Determine the [x, y] coordinate at the center of the cell enclosing the given text.  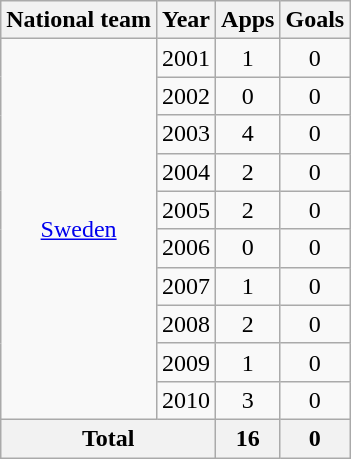
2009 [186, 362]
National team [79, 20]
4 [248, 134]
Year [186, 20]
3 [248, 400]
Sweden [79, 230]
Goals [315, 20]
2003 [186, 134]
2004 [186, 172]
2002 [186, 96]
2005 [186, 210]
2007 [186, 286]
2001 [186, 58]
Total [108, 438]
2010 [186, 400]
16 [248, 438]
2008 [186, 324]
2006 [186, 248]
Apps [248, 20]
